Return (x, y) of the center of cell containing provided text 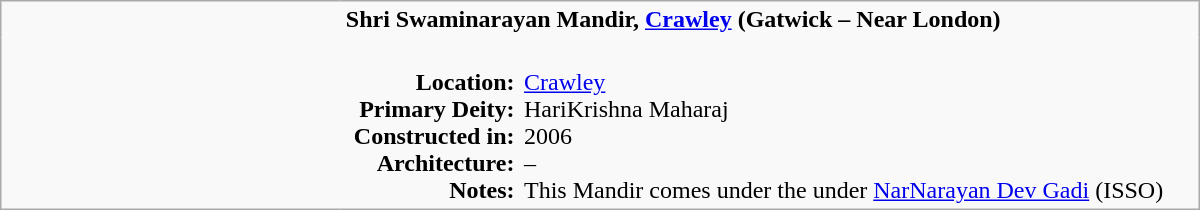
Location:Primary Deity: Constructed in:Architecture:Notes: (430, 123)
Crawley HariKrishna Maharaj 2006 – This Mandir comes under the under NarNarayan Dev Gadi (ISSO) (859, 123)
Shri Swaminarayan Mandir, Crawley (Gatwick – Near London) (770, 20)
